Provide the [X, Y] coordinate of the cell's center where the given text is located.  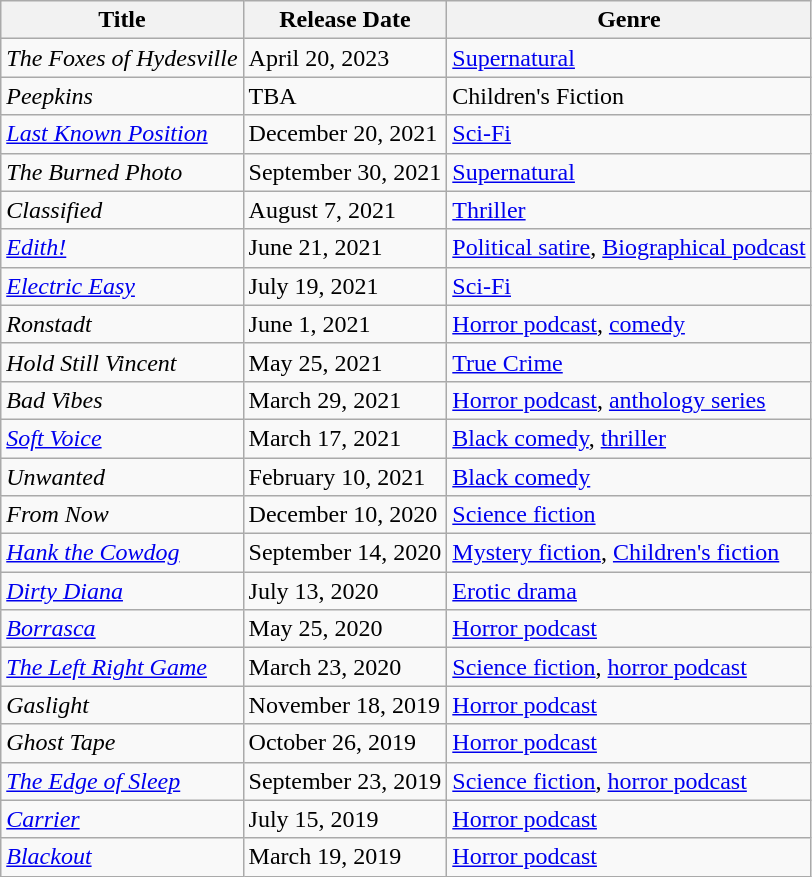
The Left Right Game [122, 667]
Electric Easy [122, 286]
Classified [122, 210]
October 26, 2019 [345, 743]
May 25, 2021 [345, 362]
December 20, 2021 [345, 134]
July 15, 2019 [345, 819]
Horror podcast, anthology series [629, 400]
Erotic drama [629, 591]
Release Date [345, 20]
Bad Vibes [122, 400]
July 13, 2020 [345, 591]
September 23, 2019 [345, 781]
Soft Voice [122, 438]
Ghost Tape [122, 743]
December 10, 2020 [345, 515]
Unwanted [122, 477]
Black comedy [629, 477]
April 20, 2023 [345, 58]
Genre [629, 20]
Horror podcast, comedy [629, 324]
Peepkins [122, 96]
Political satire, Biographical podcast [629, 248]
The Foxes of Hydesville [122, 58]
True Crime [629, 362]
May 25, 2020 [345, 629]
Borrasca [122, 629]
TBA [345, 96]
Ronstadt [122, 324]
Science fiction [629, 515]
Dirty Diana [122, 591]
Black comedy, thriller [629, 438]
November 18, 2019 [345, 705]
Hold Still Vincent [122, 362]
September 30, 2021 [345, 172]
Blackout [122, 857]
The Burned Photo [122, 172]
Edith! [122, 248]
Children's Fiction [629, 96]
June 21, 2021 [345, 248]
February 10, 2021 [345, 477]
Title [122, 20]
The Edge of Sleep [122, 781]
Carrier [122, 819]
March 29, 2021 [345, 400]
March 19, 2019 [345, 857]
March 17, 2021 [345, 438]
March 23, 2020 [345, 667]
Last Known Position [122, 134]
August 7, 2021 [345, 210]
June 1, 2021 [345, 324]
From Now [122, 515]
Thriller [629, 210]
Gaslight [122, 705]
September 14, 2020 [345, 553]
July 19, 2021 [345, 286]
Mystery fiction, Children's fiction [629, 553]
Hank the Cowdog [122, 553]
